Output the (x, y) coordinate of the center of the cell containing the given text.  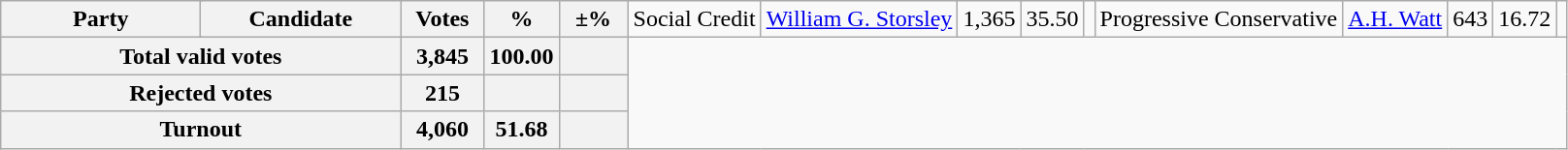
Social Credit (695, 19)
Total valid votes (201, 56)
215 (442, 93)
1,365 (990, 19)
35.50 (1052, 19)
Candidate (301, 19)
A.H. Watt (1395, 19)
51.68 (522, 130)
643 (1471, 19)
3,845 (442, 56)
Party (101, 19)
% (522, 19)
William G. Storsley (860, 19)
±% (594, 19)
Progressive Conservative (1219, 19)
16.72 (1525, 19)
Rejected votes (201, 93)
Votes (442, 19)
4,060 (442, 130)
Turnout (201, 130)
100.00 (522, 56)
